For the text-containing cell, return its midpoint in [X, Y] coordinate format. 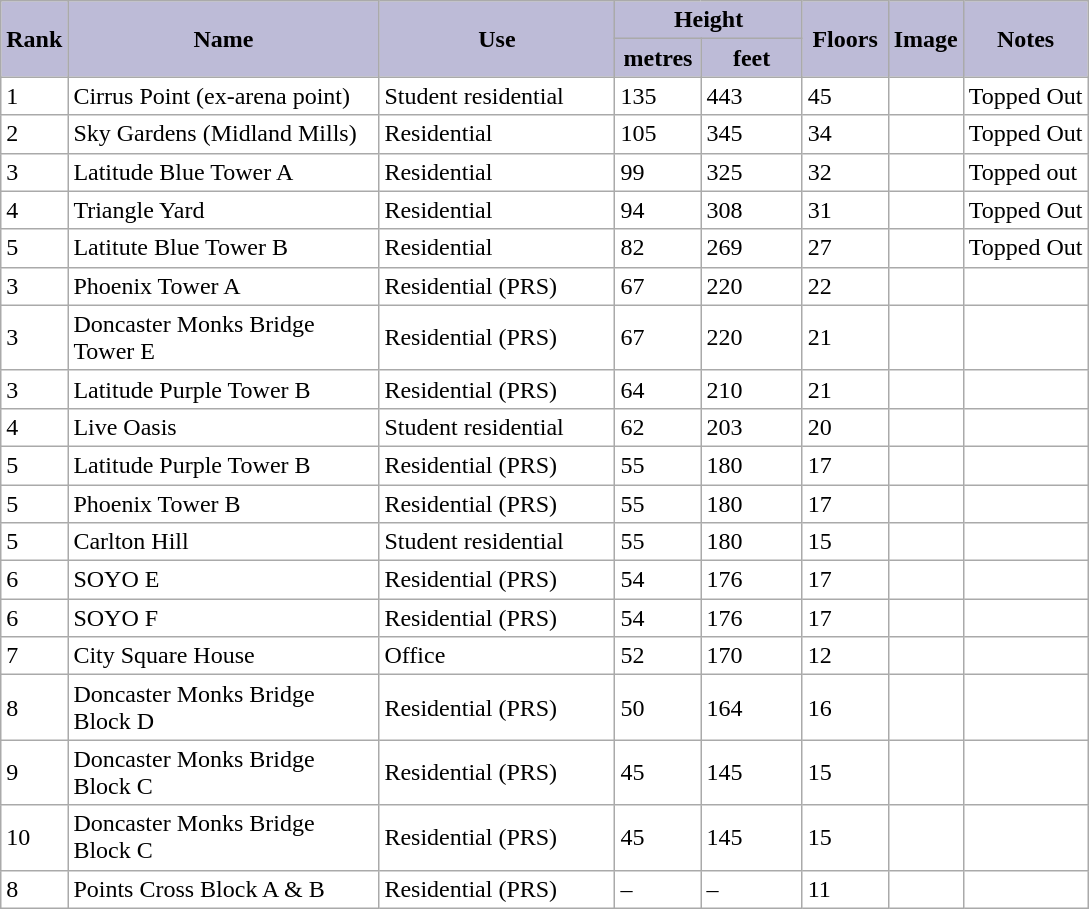
11 [845, 889]
feet [752, 58]
34 [845, 134]
308 [752, 210]
Topped out [1026, 172]
9 [34, 772]
Phoenix Tower A [224, 286]
Sky Gardens (Midland Mills) [224, 134]
105 [658, 134]
Notes [1026, 39]
210 [752, 389]
metres [658, 58]
203 [752, 427]
Doncaster Monks Bridge Block D [224, 708]
12 [845, 656]
27 [845, 248]
52 [658, 656]
10 [34, 838]
SOYO F [224, 618]
99 [658, 172]
269 [752, 248]
Floors [845, 39]
Doncaster Monks Bridge Tower E [224, 338]
82 [658, 248]
170 [752, 656]
164 [752, 708]
1 [34, 96]
31 [845, 210]
443 [752, 96]
20 [845, 427]
Use [497, 39]
32 [845, 172]
7 [34, 656]
Cirrus Point (ex-arena point) [224, 96]
Phoenix Tower B [224, 503]
16 [845, 708]
Office [497, 656]
135 [658, 96]
Points Cross Block A & B [224, 889]
Carlton Hill [224, 542]
SOYO E [224, 580]
64 [658, 389]
94 [658, 210]
Rank [34, 39]
Image [926, 39]
50 [658, 708]
Latitute Blue Tower B [224, 248]
Triangle Yard [224, 210]
62 [658, 427]
22 [845, 286]
345 [752, 134]
Live Oasis [224, 427]
Latitude Blue Tower A [224, 172]
Name [224, 39]
Height [708, 20]
325 [752, 172]
City Square House [224, 656]
2 [34, 134]
